Output the [X, Y] coordinate of the center of the cell containing the given text.  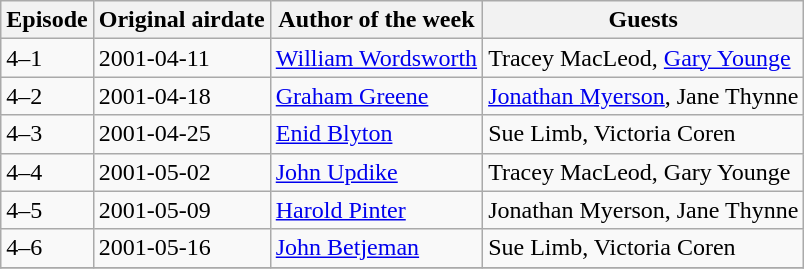
2001-04-25 [182, 134]
Enid Blyton [376, 134]
2001-05-02 [182, 172]
Author of the week [376, 20]
4–3 [47, 134]
William Wordsworth [376, 58]
2001-05-16 [182, 248]
4–1 [47, 58]
4–6 [47, 248]
Guests [644, 20]
John Betjeman [376, 248]
2001-05-09 [182, 210]
4–5 [47, 210]
2001-04-18 [182, 96]
Harold Pinter [376, 210]
Episode [47, 20]
Graham Greene [376, 96]
John Updike [376, 172]
Original airdate [182, 20]
2001-04-11 [182, 58]
4–4 [47, 172]
4–2 [47, 96]
